Return the (x, y) coordinate for the center point of the cell that contains the specified text.  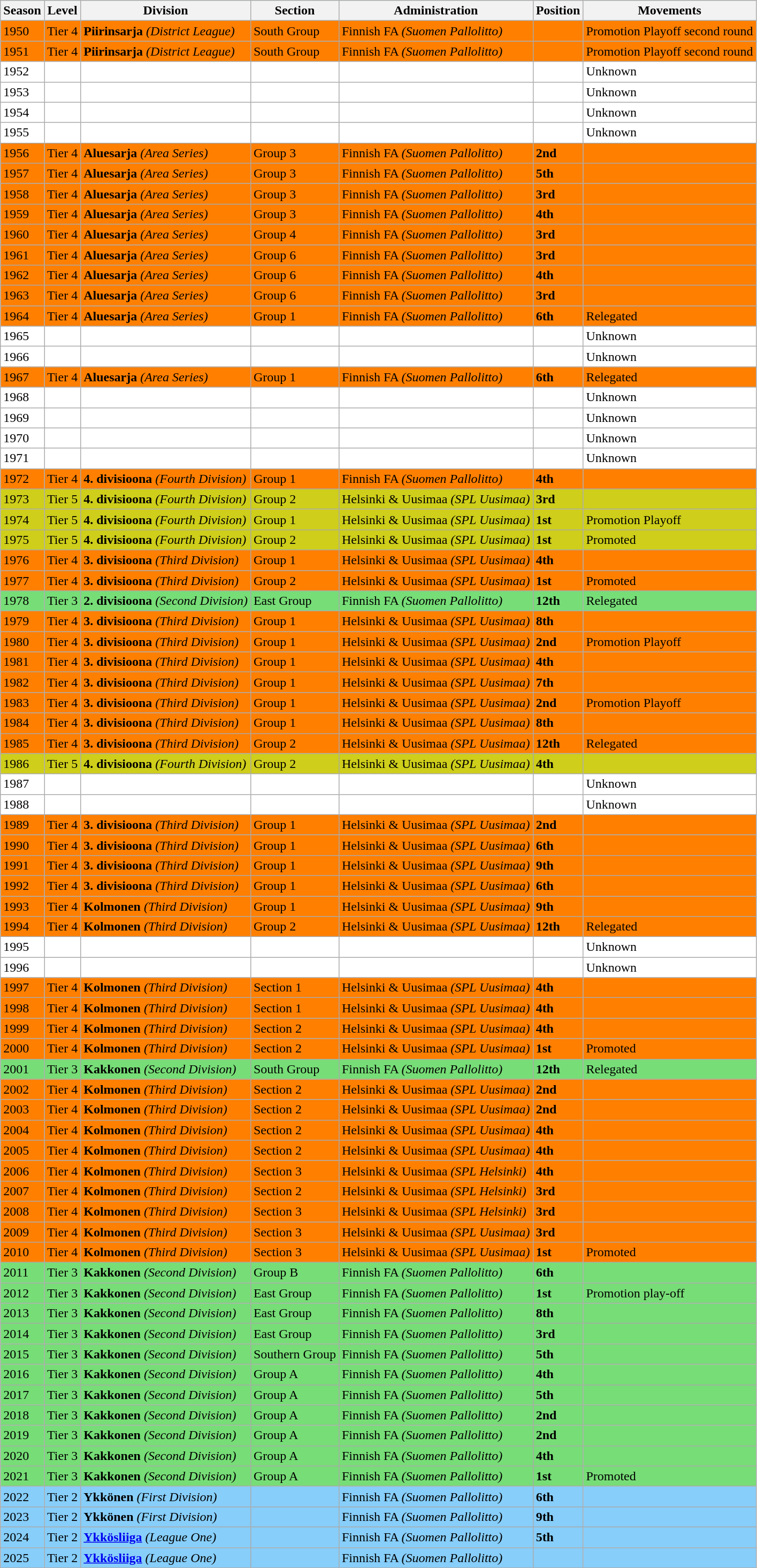
1996 (22, 967)
1998 (22, 1008)
2003 (22, 1110)
Division (166, 11)
1963 (22, 296)
1964 (22, 316)
1975 (22, 540)
2014 (22, 1334)
2023 (22, 1517)
1976 (22, 560)
1988 (22, 804)
1970 (22, 438)
1956 (22, 153)
Administration (435, 11)
1981 (22, 662)
Season (22, 11)
1987 (22, 784)
1979 (22, 621)
2000 (22, 1049)
1991 (22, 865)
2022 (22, 1496)
2019 (22, 1435)
2018 (22, 1415)
1983 (22, 703)
1978 (22, 601)
1962 (22, 275)
1972 (22, 479)
Southern Group (294, 1354)
2025 (22, 1558)
2016 (22, 1374)
1974 (22, 519)
2012 (22, 1293)
1999 (22, 1028)
1986 (22, 764)
1980 (22, 642)
Promotion play-off (670, 1293)
1955 (22, 133)
2001 (22, 1069)
1950 (22, 31)
1966 (22, 357)
Position (558, 11)
1993 (22, 906)
1968 (22, 397)
2015 (22, 1354)
1965 (22, 336)
Group 4 (294, 234)
2004 (22, 1130)
2010 (22, 1252)
2017 (22, 1395)
1989 (22, 825)
1977 (22, 580)
2. divisioona (Second Division) (166, 601)
1954 (22, 112)
1994 (22, 927)
1952 (22, 72)
1960 (22, 234)
2020 (22, 1456)
1985 (22, 743)
Movements (670, 11)
7th (558, 682)
1992 (22, 886)
1969 (22, 418)
2013 (22, 1313)
1961 (22, 255)
1951 (22, 51)
2006 (22, 1171)
1971 (22, 458)
2002 (22, 1089)
2009 (22, 1232)
1995 (22, 947)
1959 (22, 214)
1958 (22, 194)
2005 (22, 1150)
1990 (22, 845)
2007 (22, 1191)
2011 (22, 1273)
1984 (22, 723)
2008 (22, 1211)
1973 (22, 499)
Level (62, 11)
2021 (22, 1476)
Section (294, 11)
1957 (22, 173)
1967 (22, 377)
2024 (22, 1537)
1982 (22, 682)
1997 (22, 988)
1953 (22, 92)
Group B (294, 1273)
